Capture the cell that displays the provided text and extract its [x, y] central coordinate. 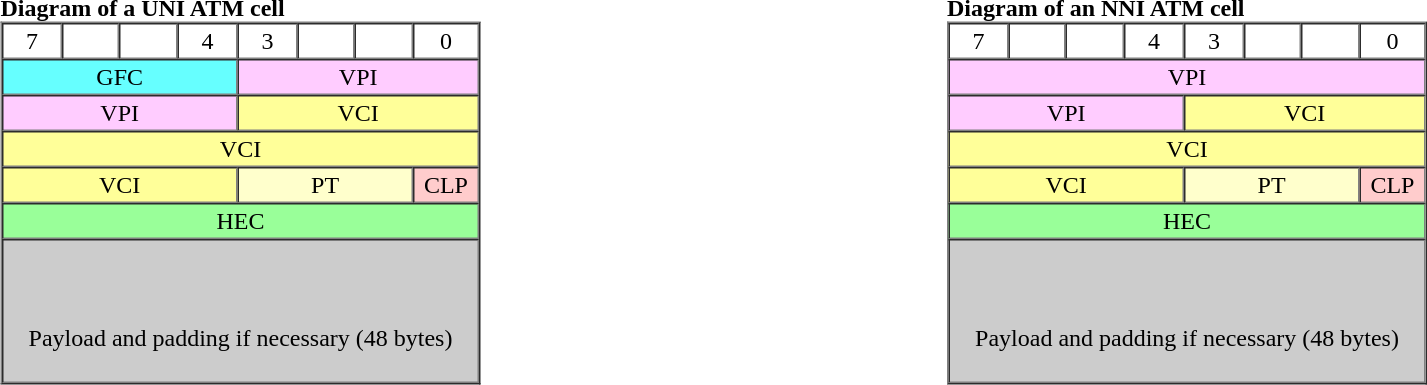
GFC [120, 77]
